Pinpoint the cell where the given text exists, returning its (x, y) midpoint coordinate. 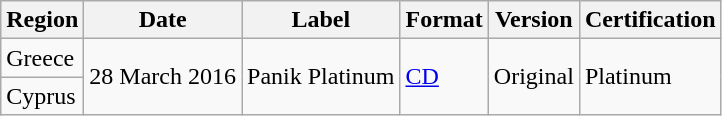
CD (444, 77)
Region (42, 20)
Certification (650, 20)
Date (163, 20)
Label (321, 20)
Cyprus (42, 96)
28 March 2016 (163, 77)
Platinum (650, 77)
Format (444, 20)
Original (534, 77)
Panik Platinum (321, 77)
Greece (42, 58)
Version (534, 20)
